Provide the (x, y) coordinate of the cell's center where the given text is located.  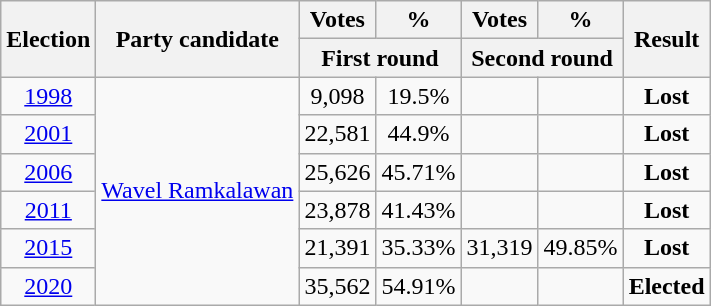
1998 (48, 96)
Elected (666, 286)
Election (48, 39)
45.71% (418, 172)
First round (380, 58)
25,626 (338, 172)
31,319 (500, 248)
9,098 (338, 96)
2006 (48, 172)
Second round (542, 58)
35.33% (418, 248)
23,878 (338, 210)
Party candidate (198, 39)
19.5% (418, 96)
21,391 (338, 248)
35,562 (338, 286)
2001 (48, 134)
49.85% (580, 248)
2015 (48, 248)
44.9% (418, 134)
54.91% (418, 286)
2020 (48, 286)
Result (666, 39)
2011 (48, 210)
41.43% (418, 210)
Wavel Ramkalawan (198, 191)
22,581 (338, 134)
